Locate the cell with the specified text and output its (X, Y) center coordinate. 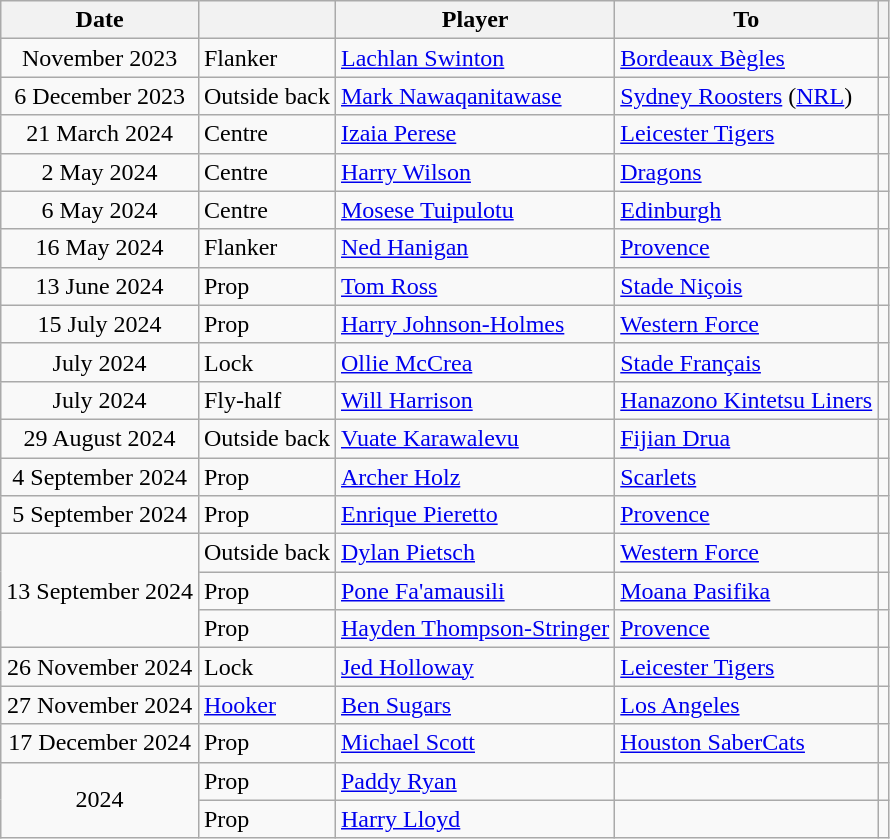
November 2023 (100, 58)
6 May 2024 (100, 210)
Harry Johnson-Holmes (474, 324)
Dragons (746, 172)
27 November 2024 (100, 705)
Will Harrison (474, 400)
Ben Sugars (474, 705)
13 September 2024 (100, 591)
Fly-half (266, 400)
Paddy Ryan (474, 781)
Vuate Karawalevu (474, 438)
Izaia Perese (474, 134)
Stade Français (746, 362)
Bordeaux Bègles (746, 58)
26 November 2024 (100, 667)
6 December 2023 (100, 96)
16 May 2024 (100, 248)
To (746, 20)
Mark Nawaqanitawase (474, 96)
Los Angeles (746, 705)
Pone Fa'amausili (474, 591)
Player (474, 20)
Fijian Drua (746, 438)
Mosese Tuipulotu (474, 210)
21 March 2024 (100, 134)
4 September 2024 (100, 477)
Sydney Roosters (NRL) (746, 96)
13 June 2024 (100, 286)
17 December 2024 (100, 743)
Hayden Thompson-Stringer (474, 629)
Archer Holz (474, 477)
2 May 2024 (100, 172)
Edinburgh (746, 210)
Tom Ross (474, 286)
15 July 2024 (100, 324)
29 August 2024 (100, 438)
Scarlets (746, 477)
Hanazono Kintetsu Liners (746, 400)
2024 (100, 800)
Harry Wilson (474, 172)
Stade Niçois (746, 286)
Moana Pasifika (746, 591)
Michael Scott (474, 743)
Date (100, 20)
Harry Lloyd (474, 819)
Enrique Pieretto (474, 515)
Hooker (266, 705)
Ollie McCrea (474, 362)
Dylan Pietsch (474, 553)
Houston SaberCats (746, 743)
Ned Hanigan (474, 248)
Jed Holloway (474, 667)
5 September 2024 (100, 515)
Lachlan Swinton (474, 58)
